Return (X, Y) of the center of cell containing provided text 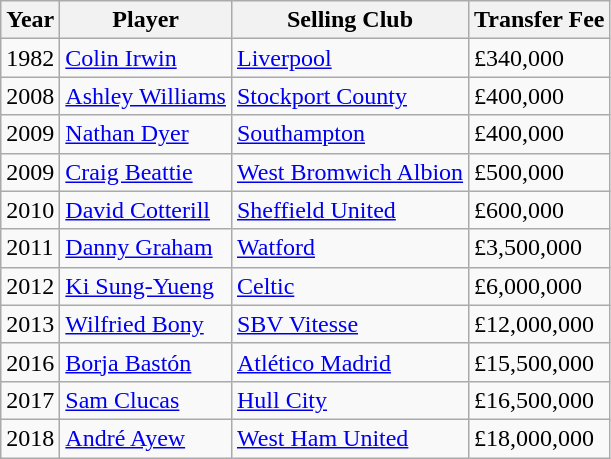
Hull City (350, 400)
2011 (30, 248)
Liverpool (350, 58)
Sheffield United (350, 210)
Stockport County (350, 96)
Nathan Dyer (146, 134)
2016 (30, 362)
Player (146, 20)
2008 (30, 96)
Celtic (350, 286)
£16,500,000 (540, 400)
£6,000,000 (540, 286)
André Ayew (146, 438)
Watford (350, 248)
2012 (30, 286)
Selling Club (350, 20)
£12,000,000 (540, 324)
Southampton (350, 134)
David Cotterill (146, 210)
Wilfried Bony (146, 324)
Sam Clucas (146, 400)
£15,500,000 (540, 362)
Year (30, 20)
1982 (30, 58)
£340,000 (540, 58)
Danny Graham (146, 248)
West Bromwich Albion (350, 172)
Borja Bastón (146, 362)
2010 (30, 210)
£600,000 (540, 210)
£18,000,000 (540, 438)
West Ham United (350, 438)
SBV Vitesse (350, 324)
Craig Beattie (146, 172)
Colin Irwin (146, 58)
2013 (30, 324)
Ashley Williams (146, 96)
£3,500,000 (540, 248)
2018 (30, 438)
2017 (30, 400)
£500,000 (540, 172)
Ki Sung-Yueng (146, 286)
Transfer Fee (540, 20)
Atlético Madrid (350, 362)
